Find where the given text appears and provide that cell's center as [X, Y] coordinate. 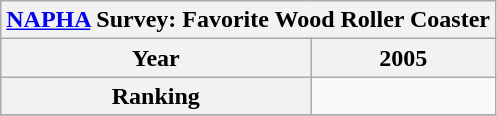
NAPHA Survey: Favorite Wood Roller Coaster [248, 20]
2005 [404, 58]
Ranking [156, 96]
Year [156, 58]
